Locate the cell with the specified text and output its [x, y] center coordinate. 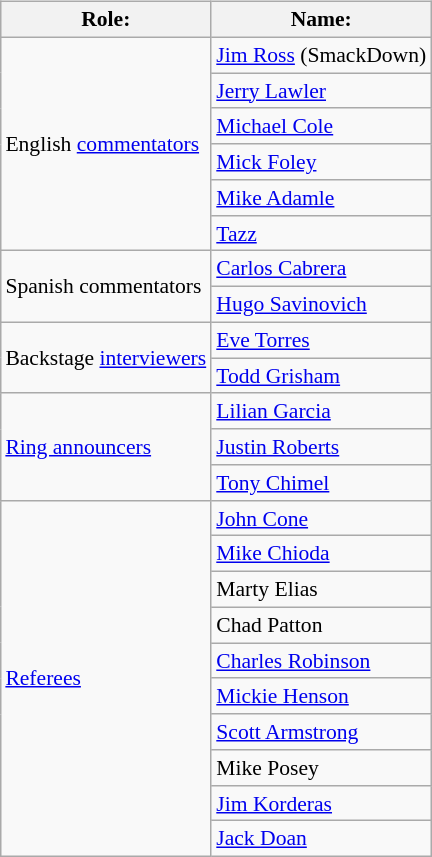
Mick Foley [321, 162]
English commentators [106, 144]
Tazz [321, 233]
Spanish commentators [106, 286]
Hugo Savinovich [321, 305]
Carlos Cabrera [321, 269]
Lilian Garcia [321, 411]
Jerry Lawler [321, 91]
Mike Chioda [321, 554]
Mike Adamle [321, 198]
Role: [106, 20]
Tony Chimel [321, 483]
Michael Cole [321, 126]
Mickie Henson [321, 696]
Mike Posey [321, 768]
Jack Doan [321, 839]
Justin Roberts [321, 447]
Chad Patton [321, 625]
John Cone [321, 518]
Jim Ross (SmackDown) [321, 55]
Charles Robinson [321, 661]
Ring announcers [106, 446]
Referees [106, 678]
Jim Korderas [321, 803]
Eve Torres [321, 340]
Scott Armstrong [321, 732]
Name: [321, 20]
Marty Elias [321, 590]
Backstage interviewers [106, 358]
Todd Grisham [321, 376]
